Provide the (x, y) coordinate of the cell's center where the given text is located.  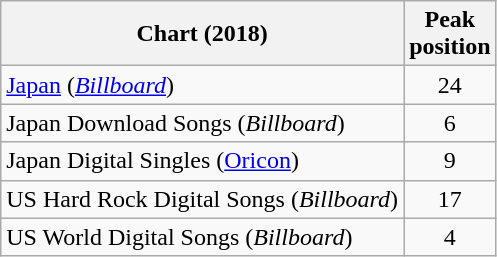
Chart (2018) (202, 34)
US Hard Rock Digital Songs (Billboard) (202, 199)
6 (450, 123)
24 (450, 85)
Japan Download Songs (Billboard) (202, 123)
Japan Digital Singles (Oricon) (202, 161)
Japan (Billboard) (202, 85)
4 (450, 237)
US World Digital Songs (Billboard) (202, 237)
9 (450, 161)
17 (450, 199)
Peakposition (450, 34)
